Locate the cell with the specified text and output its (X, Y) center coordinate. 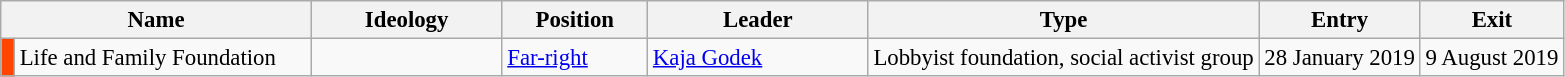
Type (1064, 20)
Exit (1492, 20)
Ideology (406, 20)
Kaja Godek (758, 58)
Name (156, 20)
Position (575, 20)
28 January 2019 (1340, 58)
Life and Family Foundation (162, 58)
Lobbyist foundation, social activist group (1064, 58)
Leader (758, 20)
Far-right (575, 58)
9 August 2019 (1492, 58)
Entry (1340, 20)
